Detect which cell encompasses the target text, then output its (x, y) center coordinate. 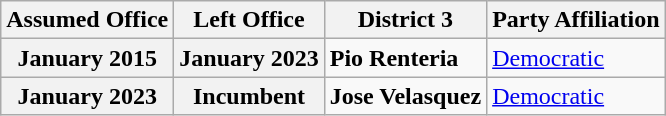
January 2015 (88, 58)
District 3 (405, 20)
Pio Renteria (405, 58)
Assumed Office (88, 20)
Party Affiliation (576, 20)
Incumbent (249, 96)
Left Office (249, 20)
Jose Velasquez (405, 96)
